Return (X, Y) of the center of cell containing provided text 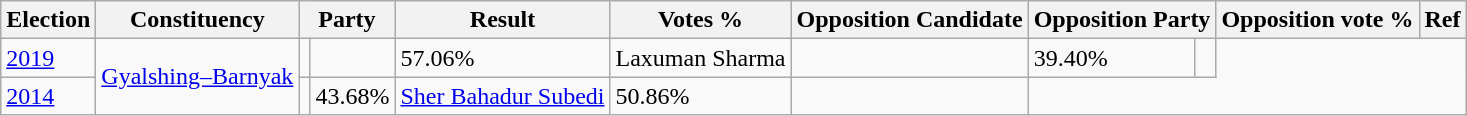
Party (347, 20)
2014 (48, 96)
Sher Bahadur Subedi (502, 96)
2019 (48, 58)
Election (48, 20)
50.86% (700, 96)
Laxuman Sharma (700, 58)
Gyalshing–Barnyak (198, 77)
Opposition Party (1122, 20)
Result (502, 20)
39.40% (1111, 58)
57.06% (502, 58)
Ref (1442, 20)
Opposition vote % (1318, 20)
Opposition Candidate (910, 20)
43.68% (352, 96)
Votes % (700, 20)
Constituency (198, 20)
